Return [X, Y] of the center of cell containing provided text 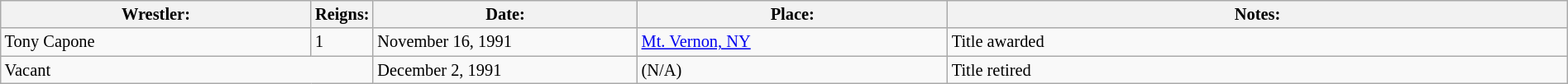
Mt. Vernon, NY [792, 42]
Tony Capone [155, 42]
Place: [792, 14]
(N/A) [792, 70]
Title awarded [1257, 42]
November 16, 1991 [504, 42]
Notes: [1257, 14]
Vacant [187, 70]
Reigns: [342, 14]
Title retired [1257, 70]
Wrestler: [155, 14]
1 [342, 42]
Date: [504, 14]
December 2, 1991 [504, 70]
